Locate the cell with the specified text and output its [x, y] center coordinate. 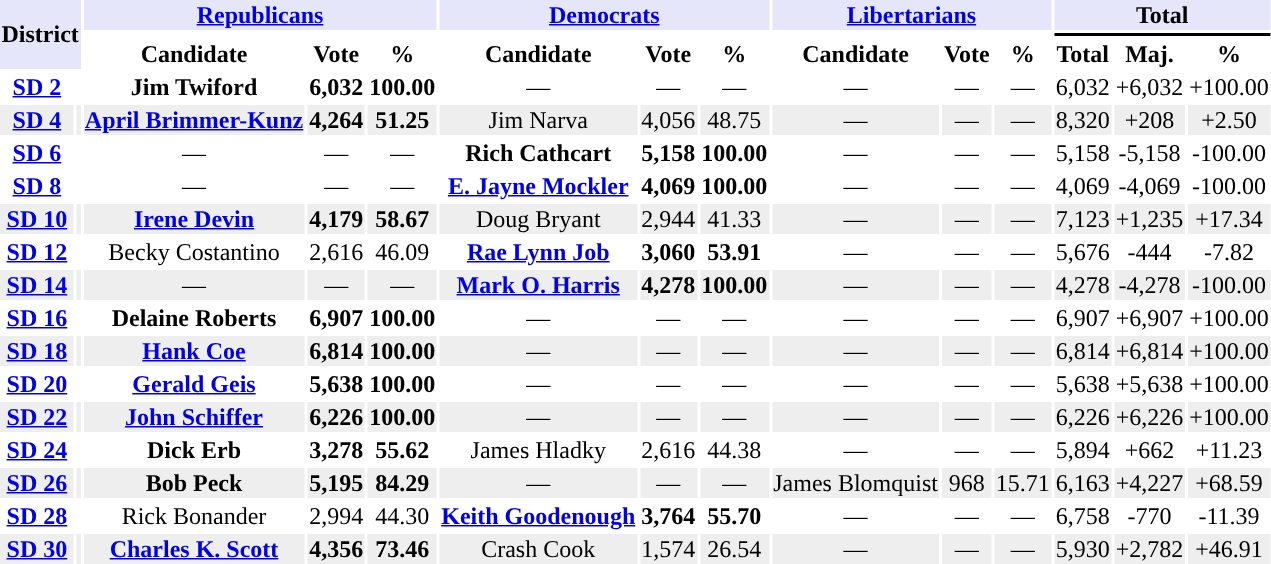
Bob Peck [194, 483]
-4,069 [1150, 186]
-7.82 [1230, 252]
+68.59 [1230, 483]
SD 14 [37, 285]
SD 18 [37, 351]
Charles K. Scott [194, 549]
7,123 [1082, 219]
SD 28 [37, 516]
+6,032 [1150, 87]
SD 22 [37, 417]
-5,158 [1150, 153]
Hank Coe [194, 351]
+2.50 [1230, 120]
4,179 [336, 219]
Crash Cook [538, 549]
Maj. [1150, 54]
SD 2 [37, 87]
15.71 [1022, 483]
3,278 [336, 450]
968 [966, 483]
District [40, 34]
5,894 [1082, 450]
Dick Erb [194, 450]
Rich Cathcart [538, 153]
+1,235 [1150, 219]
1,574 [668, 549]
Jim Twiford [194, 87]
-444 [1150, 252]
SD 26 [37, 483]
-11.39 [1230, 516]
Irene Devin [194, 219]
E. Jayne Mockler [538, 186]
8,320 [1082, 120]
-4,278 [1150, 285]
SD 8 [37, 186]
6,758 [1082, 516]
3,060 [668, 252]
+6,814 [1150, 351]
Jim Narva [538, 120]
48.75 [734, 120]
Gerald Geis [194, 384]
April Brimmer-Kunz [194, 120]
Mark O. Harris [538, 285]
4,056 [668, 120]
26.54 [734, 549]
6,163 [1082, 483]
Rae Lynn Job [538, 252]
2,944 [668, 219]
+662 [1150, 450]
73.46 [402, 549]
Delaine Roberts [194, 318]
+4,227 [1150, 483]
James Blomquist [856, 483]
5,930 [1082, 549]
+5,638 [1150, 384]
SD 30 [37, 549]
4,264 [336, 120]
James Hladky [538, 450]
84.29 [402, 483]
Libertarians [912, 15]
53.91 [734, 252]
46.09 [402, 252]
-770 [1150, 516]
Keith Goodenough [538, 516]
2,994 [336, 516]
5,676 [1082, 252]
+6,226 [1150, 417]
+17.34 [1230, 219]
SD 12 [37, 252]
Rick Bonander [194, 516]
55.62 [402, 450]
SD 6 [37, 153]
+2,782 [1150, 549]
44.38 [734, 450]
Democrats [604, 15]
John Schiffer [194, 417]
SD 16 [37, 318]
51.25 [402, 120]
SD 20 [37, 384]
SD 4 [37, 120]
55.70 [734, 516]
3,764 [668, 516]
4,356 [336, 549]
+208 [1150, 120]
SD 10 [37, 219]
+6,907 [1150, 318]
Republicans [260, 15]
Becky Costantino [194, 252]
+46.91 [1230, 549]
+11.23 [1230, 450]
SD 24 [37, 450]
41.33 [734, 219]
5,195 [336, 483]
58.67 [402, 219]
44.30 [402, 516]
Doug Bryant [538, 219]
